From the cell containing the given text, extract its center point as [X, Y] coordinate. 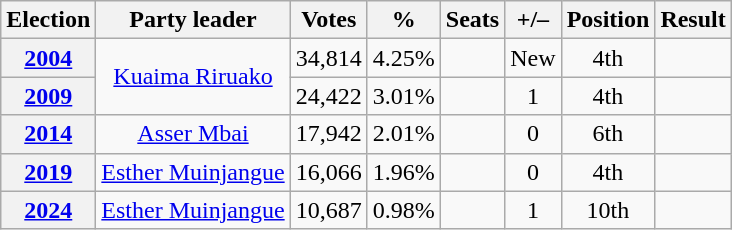
+/– [533, 20]
16,066 [328, 172]
2024 [48, 210]
Result [693, 20]
Votes [328, 20]
34,814 [328, 58]
3.01% [404, 96]
Asser Mbai [193, 134]
2004 [48, 58]
17,942 [328, 134]
10th [608, 210]
New [533, 58]
24,422 [328, 96]
Kuaima Riruako [193, 77]
Seats [472, 20]
Party leader [193, 20]
2.01% [404, 134]
0.98% [404, 210]
2019 [48, 172]
6th [608, 134]
% [404, 20]
2014 [48, 134]
1.96% [404, 172]
Position [608, 20]
10,687 [328, 210]
4.25% [404, 58]
2009 [48, 96]
Election [48, 20]
